Provide the [X, Y] coordinate of the cell's center where the given text is located.  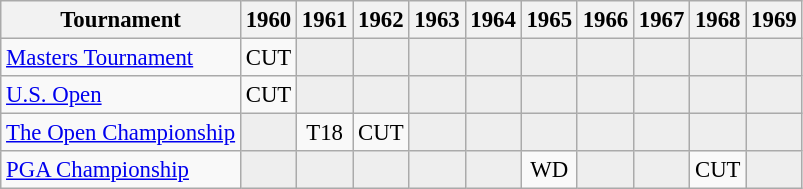
WD [549, 170]
1969 [774, 20]
The Open Championship [121, 133]
1964 [493, 20]
T18 [325, 133]
1966 [605, 20]
1960 [268, 20]
1965 [549, 20]
PGA Championship [121, 170]
Tournament [121, 20]
U.S. Open [121, 95]
1963 [437, 20]
Masters Tournament [121, 58]
1961 [325, 20]
1968 [718, 20]
1967 [661, 20]
1962 [381, 20]
